Provide the [x, y] coordinate of the cell's center where the given text is located.  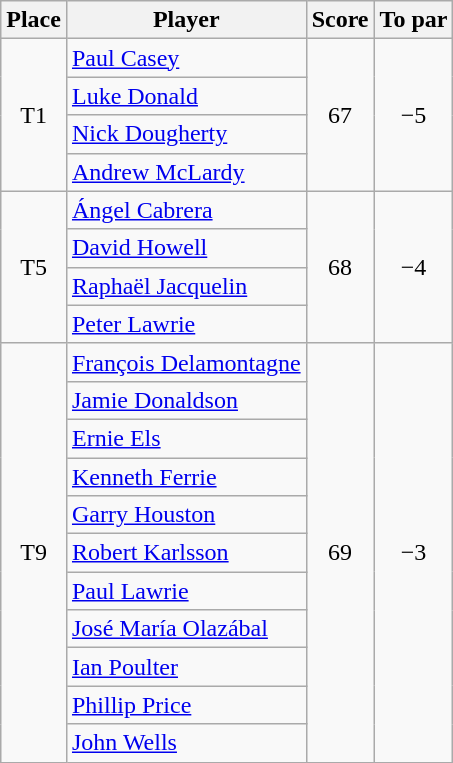
Player [186, 20]
José María Olazábal [186, 629]
To par [414, 20]
Place [34, 20]
Jamie Donaldson [186, 400]
Ian Poulter [186, 667]
−4 [414, 267]
Robert Karlsson [186, 553]
Paul Casey [186, 58]
−5 [414, 115]
Ernie Els [186, 438]
Paul Lawrie [186, 591]
Nick Dougherty [186, 134]
Raphaël Jacquelin [186, 286]
−3 [414, 552]
Score [340, 20]
François Delamontagne [186, 362]
Andrew McLardy [186, 172]
John Wells [186, 743]
Garry Houston [186, 515]
Peter Lawrie [186, 324]
Phillip Price [186, 705]
Kenneth Ferrie [186, 477]
T5 [34, 267]
T1 [34, 115]
69 [340, 552]
David Howell [186, 248]
68 [340, 267]
Luke Donald [186, 96]
T9 [34, 552]
67 [340, 115]
Ángel Cabrera [186, 210]
